Find where the given text appears and provide that cell's center as [X, Y] coordinate. 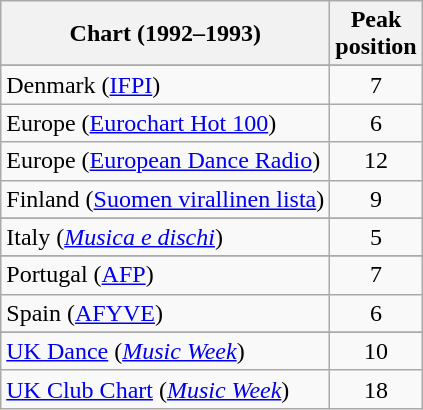
Chart (1992–1993) [166, 34]
10 [376, 351]
UK Dance (Music Week) [166, 351]
5 [376, 237]
UK Club Chart (Music Week) [166, 389]
Europe (European Dance Radio) [166, 161]
Europe (Eurochart Hot 100) [166, 123]
Peakposition [376, 34]
18 [376, 389]
12 [376, 161]
Spain (AFYVE) [166, 313]
Italy (Musica e dischi) [166, 237]
9 [376, 199]
Portugal (AFP) [166, 275]
Denmark (IFPI) [166, 85]
Finland (Suomen virallinen lista) [166, 199]
